Detect which cell encompasses the target text, then output its [X, Y] center coordinate. 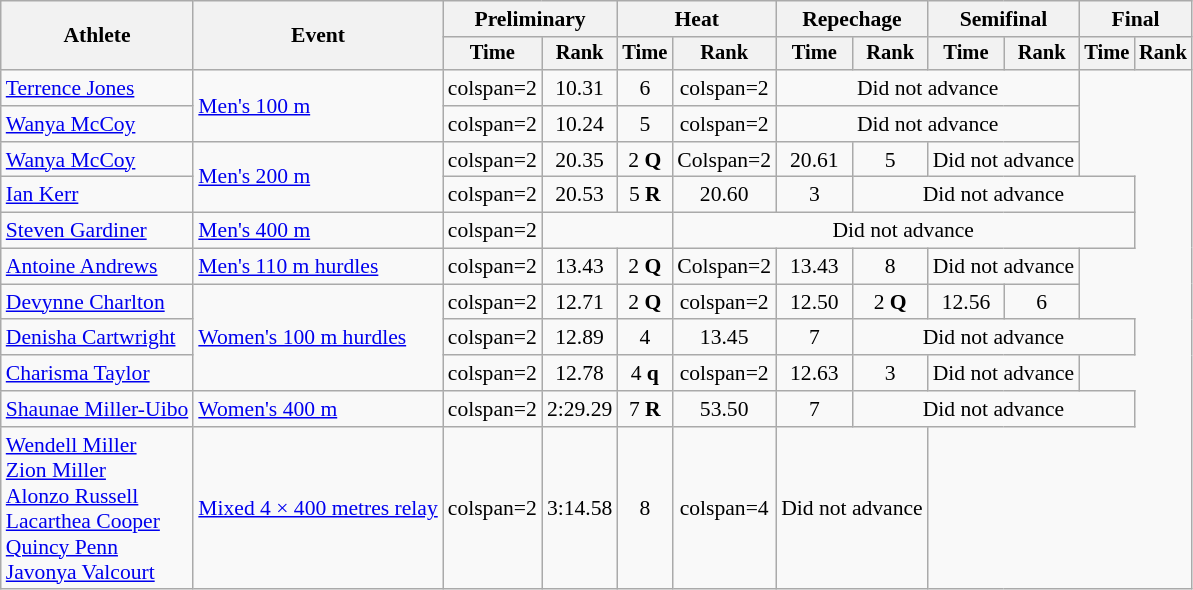
4 [644, 338]
20.35 [580, 160]
Men's 200 m [318, 178]
20.61 [814, 160]
Men's 100 m [318, 106]
12.89 [580, 338]
Preliminary [530, 19]
12.56 [966, 302]
Semifinal [1004, 19]
Women's 100 m hurdles [318, 338]
53.50 [724, 409]
Men's 400 m [318, 231]
Final [1135, 19]
Charisma Taylor [98, 373]
Denisha Cartwright [98, 338]
7 R [644, 409]
10.24 [580, 124]
20.60 [724, 195]
4 q [644, 373]
Antoine Andrews [98, 267]
12.63 [814, 373]
12.78 [580, 373]
Steven Gardiner [98, 231]
colspan=4 [724, 508]
2:29.29 [580, 409]
Women's 400 m [318, 409]
5 R [644, 195]
Men's 110 m hurdles [318, 267]
3:14.58 [580, 508]
12.50 [814, 302]
Wendell MillerZion MillerAlonzo RussellLacarthea CooperQuincy PennJavonya Valcourt [98, 508]
Shaunae Miller-Uibo [98, 409]
10.31 [580, 88]
12.71 [580, 302]
Ian Kerr [98, 195]
20.53 [580, 195]
Mixed 4 × 400 metres relay [318, 508]
Repechage [852, 19]
Athlete [98, 36]
Heat [696, 19]
Event [318, 36]
13.45 [724, 338]
Terrence Jones [98, 88]
Devynne Charlton [98, 302]
